Pinpoint the cell where the given text exists, returning its [x, y] midpoint coordinate. 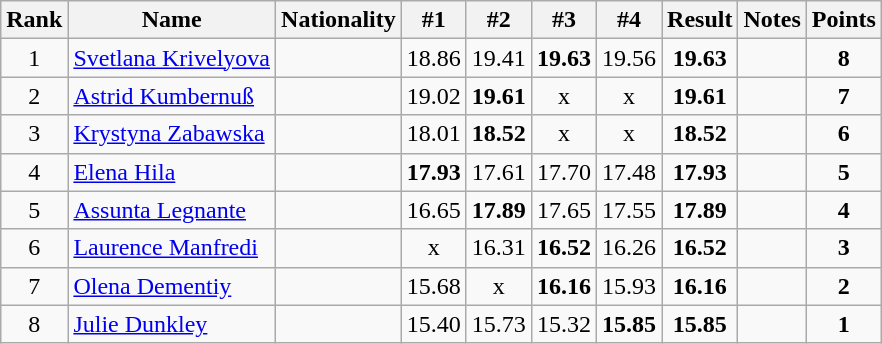
Astrid Kumbernuß [172, 96]
18.86 [434, 58]
Julie Dunkley [172, 324]
17.70 [564, 172]
17.61 [498, 172]
Olena Dementiy [172, 286]
Notes [772, 20]
Name [172, 20]
16.31 [498, 248]
Svetlana Krivelyova [172, 58]
18.01 [434, 134]
19.02 [434, 96]
17.55 [628, 210]
#2 [498, 20]
15.68 [434, 286]
#4 [628, 20]
15.93 [628, 286]
#1 [434, 20]
15.32 [564, 324]
16.26 [628, 248]
Points [844, 20]
16.65 [434, 210]
Elena Hila [172, 172]
#3 [564, 20]
Krystyna Zabawska [172, 134]
Rank [34, 20]
Laurence Manfredi [172, 248]
Result [700, 20]
19.41 [498, 58]
15.40 [434, 324]
17.48 [628, 172]
Nationality [339, 20]
17.65 [564, 210]
Assunta Legnante [172, 210]
15.73 [498, 324]
19.56 [628, 58]
